From the cell containing the given text, extract its center point as (x, y) coordinate. 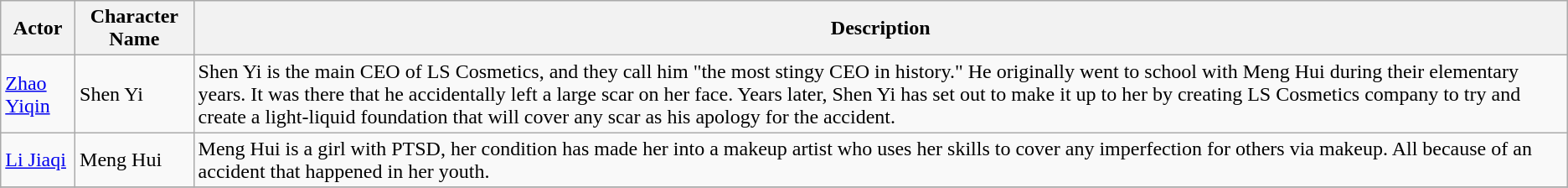
Actor (39, 29)
Zhao Yiqin (39, 94)
Description (880, 29)
Meng Hui (135, 159)
Li Jiaqi (39, 159)
Character Name (135, 29)
Shen Yi (135, 94)
